For the text-containing cell, return its midpoint in (X, Y) coordinate format. 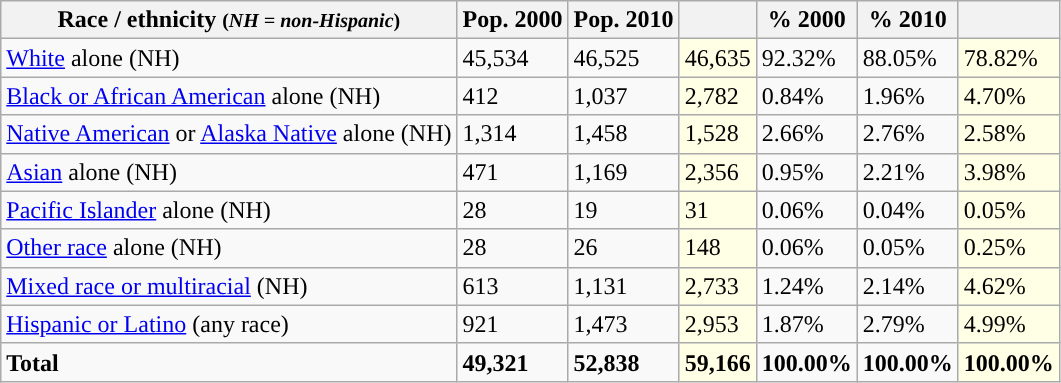
78.82% (1008, 58)
White alone (NH) (229, 58)
Pacific Islander alone (NH) (229, 210)
1.24% (806, 286)
2.66% (806, 134)
3.98% (1008, 172)
19 (624, 210)
59,166 (718, 362)
% 2000 (806, 20)
412 (512, 96)
49,321 (512, 362)
46,525 (624, 58)
52,838 (624, 362)
26 (624, 248)
148 (718, 248)
2,733 (718, 286)
Hispanic or Latino (any race) (229, 324)
1,037 (624, 96)
4.62% (1008, 286)
1,528 (718, 134)
2.79% (908, 324)
1.87% (806, 324)
2.21% (908, 172)
Native American or Alaska Native alone (NH) (229, 134)
45,534 (512, 58)
2,953 (718, 324)
Asian alone (NH) (229, 172)
0.25% (1008, 248)
1.96% (908, 96)
921 (512, 324)
2.58% (1008, 134)
1,131 (624, 286)
0.95% (806, 172)
2.76% (908, 134)
2,356 (718, 172)
% 2010 (908, 20)
Pop. 2010 (624, 20)
1,458 (624, 134)
Black or African American alone (NH) (229, 96)
Total (229, 362)
92.32% (806, 58)
4.70% (1008, 96)
1,314 (512, 134)
1,473 (624, 324)
88.05% (908, 58)
Pop. 2000 (512, 20)
4.99% (1008, 324)
31 (718, 210)
471 (512, 172)
1,169 (624, 172)
46,635 (718, 58)
2,782 (718, 96)
Mixed race or multiracial (NH) (229, 286)
613 (512, 286)
2.14% (908, 286)
Other race alone (NH) (229, 248)
0.04% (908, 210)
0.84% (806, 96)
Race / ethnicity (NH = non-Hispanic) (229, 20)
